Determine the [X, Y] coordinate at the center of the cell enclosing the given text.  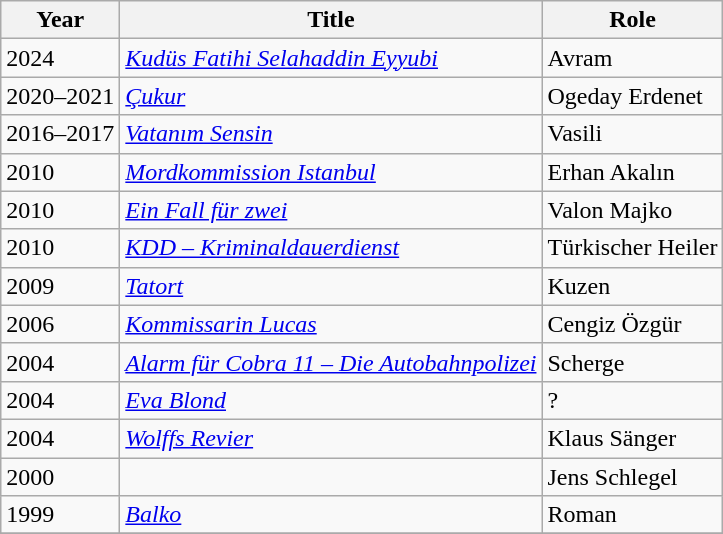
Valon Majko [632, 210]
Klaus Sänger [632, 438]
Kuzen [632, 286]
Scherge [632, 362]
2020–2021 [60, 96]
Kudüs Fatihi Selahaddin Eyyubi [331, 58]
Balko [331, 515]
2006 [60, 324]
Cengiz Özgür [632, 324]
Kommissarin Lucas [331, 324]
Vasili [632, 134]
Wolffs Revier [331, 438]
Roman [632, 515]
Jens Schlegel [632, 477]
Türkischer Heiler [632, 248]
? [632, 400]
Ogeday Erdenet [632, 96]
KDD – Kriminaldauerdienst [331, 248]
2024 [60, 58]
2009 [60, 286]
Mordkommission Istanbul [331, 172]
Ein Fall für zwei [331, 210]
Avram [632, 58]
Eva Blond [331, 400]
Çukur [331, 96]
2000 [60, 477]
2016–2017 [60, 134]
Year [60, 20]
Alarm für Cobra 11 – Die Autobahnpolizei [331, 362]
Tatort [331, 286]
Vatanım Sensin [331, 134]
Title [331, 20]
Role [632, 20]
1999 [60, 515]
Erhan Akalın [632, 172]
